Find where the given text appears and provide that cell's center as [x, y] coordinate. 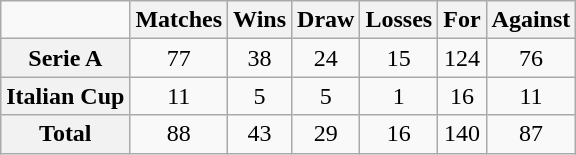
88 [179, 134]
43 [260, 134]
Draw [326, 20]
77 [179, 58]
Italian Cup [66, 96]
Losses [399, 20]
Against [531, 20]
Serie A [66, 58]
1 [399, 96]
124 [462, 58]
29 [326, 134]
Wins [260, 20]
38 [260, 58]
87 [531, 134]
Matches [179, 20]
For [462, 20]
24 [326, 58]
Total [66, 134]
76 [531, 58]
15 [399, 58]
140 [462, 134]
